Identify which cell holds the provided text, then report its [x, y] central coordinate. 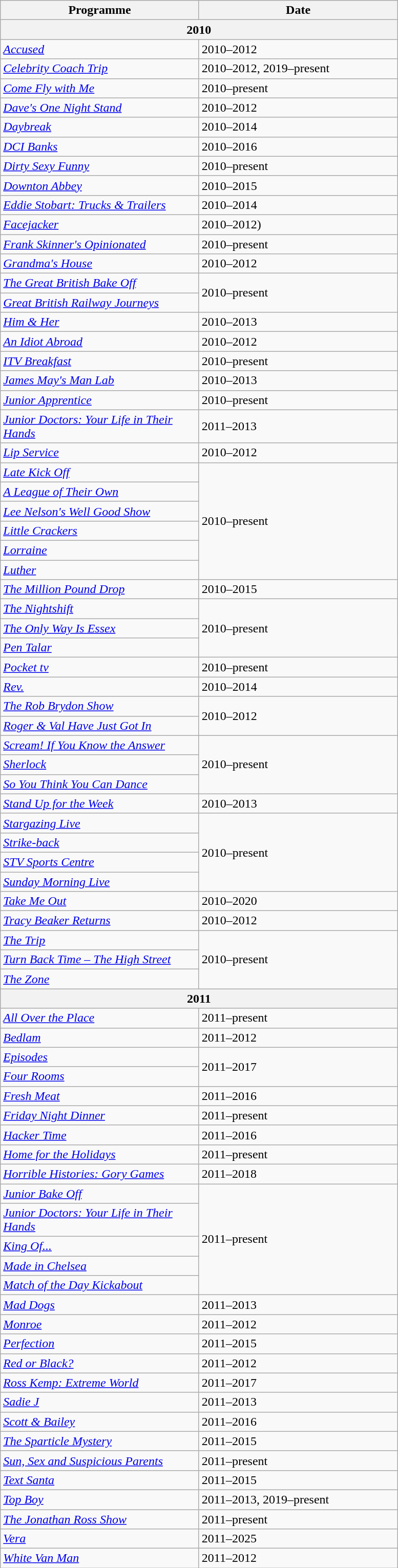
King Of... [100, 1246]
Late Kick Off [100, 472]
Horrible Histories: Gory Games [100, 1174]
The Sparticle Mystery [100, 1441]
James May's Man Lab [100, 380]
The Only Way Is Essex [100, 628]
Dave's One Night Stand [100, 108]
Pocket tv [100, 667]
Lee Nelson's Well Good Show [100, 511]
Him & Her [100, 322]
2010–2016 [298, 146]
Junior Bake Off [100, 1194]
Dirty Sexy Funny [100, 166]
An Idiot Abroad [100, 342]
The Trip [100, 940]
2011–2013, 2019–present [298, 1499]
Facejacker [100, 224]
Match of the Day Kickabout [100, 1285]
Red or Black? [100, 1363]
Frank Skinner's Opinionated [100, 244]
A League of Their Own [100, 492]
2010–2012, 2019–present [298, 69]
Sadie J [100, 1402]
Date [298, 10]
Monroe [100, 1324]
Hacker Time [100, 1135]
The Rob Brydon Show [100, 706]
DCI Banks [100, 146]
The Jonathan Ross Show [100, 1519]
Little Crackers [100, 531]
Strike-back [100, 842]
Pen Talar [100, 648]
Programme [100, 10]
2010–2012) [298, 224]
Turn Back Time – The High Street [100, 960]
Sunday Morning Live [100, 881]
Junior Apprentice [100, 400]
Top Boy [100, 1499]
Eddie Stobart: Trucks & Trailers [100, 205]
Luther [100, 570]
Daybreak [100, 127]
Tracy Beaker Returns [100, 921]
Sun, Sex and Suspicious Parents [100, 1460]
Stand Up for the Week [100, 803]
Vera [100, 1539]
Lorraine [100, 550]
Rev. [100, 687]
Grandma's House [100, 264]
The Nightshift [100, 609]
ITV Breakfast [100, 361]
Made in Chelsea [100, 1266]
So You Think You Can Dance [100, 784]
The Million Pound Drop [100, 589]
Bedlam [100, 1037]
Scott & Bailey [100, 1422]
Downton Abbey [100, 185]
Four Rooms [100, 1076]
Accused [100, 49]
Come Fly with Me [100, 88]
The Great British Bake Off [100, 283]
2011–2025 [298, 1539]
Stargazing Live [100, 823]
Perfection [100, 1344]
Home for the Holidays [100, 1154]
The Zone [100, 979]
Text Santa [100, 1480]
Sherlock [100, 765]
Lip Service [100, 453]
Mad Dogs [100, 1305]
Ross Kemp: Extreme World [100, 1383]
White Van Man [100, 1558]
Celebrity Coach Trip [100, 69]
2011 [199, 999]
Fresh Meat [100, 1096]
2011–2018 [298, 1174]
Roger & Val Have Just Got In [100, 726]
Episodes [100, 1057]
2010 [199, 30]
2010–2020 [298, 901]
Friday Night Dinner [100, 1115]
All Over the Place [100, 1018]
Scream! If You Know the Answer [100, 745]
STV Sports Centre [100, 862]
Great British Railway Journeys [100, 303]
Take Me Out [100, 901]
